For the text-containing cell, return its midpoint in (x, y) coordinate format. 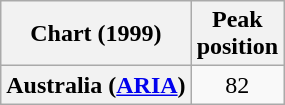
Peakposition (237, 34)
82 (237, 85)
Australia (ARIA) (96, 85)
Chart (1999) (96, 34)
